Return (x, y) of the center of cell containing provided text 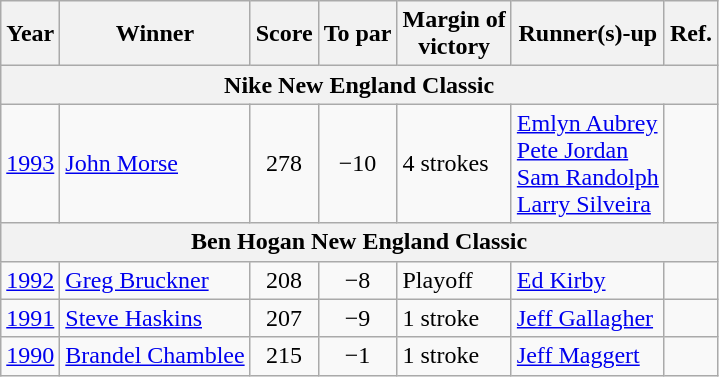
Ed Kirby (588, 280)
278 (284, 164)
Nike New England Classic (360, 85)
Greg Bruckner (155, 280)
John Morse (155, 164)
208 (284, 280)
Year (30, 34)
−10 (358, 164)
1991 (30, 318)
207 (284, 318)
To par (358, 34)
Ref. (690, 34)
Jeff Maggert (588, 356)
1992 (30, 280)
1990 (30, 356)
−1 (358, 356)
Score (284, 34)
Ben Hogan New England Classic (360, 242)
215 (284, 356)
4 strokes (454, 164)
1993 (30, 164)
Playoff (454, 280)
Emlyn Aubrey Pete Jordan Sam Randolph Larry Silveira (588, 164)
Margin ofvictory (454, 34)
Winner (155, 34)
−8 (358, 280)
Jeff Gallagher (588, 318)
Steve Haskins (155, 318)
Brandel Chamblee (155, 356)
Runner(s)-up (588, 34)
−9 (358, 318)
